From the cell containing the given text, extract its center point as [x, y] coordinate. 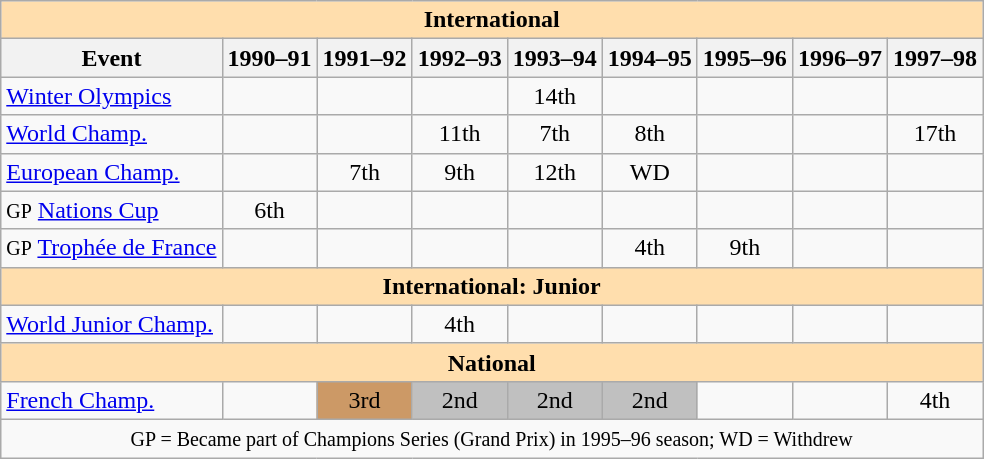
GP Trophée de France [112, 248]
8th [650, 134]
12th [554, 172]
6th [270, 210]
GP = Became part of Champions Series (Grand Prix) in 1995–96 season; WD = Withdrew [492, 438]
French Champ. [112, 400]
International [492, 20]
1993–94 [554, 58]
1994–95 [650, 58]
European Champ. [112, 172]
3rd [364, 400]
1997–98 [934, 58]
World Champ. [112, 134]
National [492, 362]
1992–93 [460, 58]
Event [112, 58]
17th [934, 134]
World Junior Champ. [112, 324]
GP Nations Cup [112, 210]
Winter Olympics [112, 96]
WD [650, 172]
1990–91 [270, 58]
International: Junior [492, 286]
1996–97 [840, 58]
1995–96 [744, 58]
1991–92 [364, 58]
11th [460, 134]
14th [554, 96]
